Search for the cell housing the specified text and yield its [x, y] center coordinate. 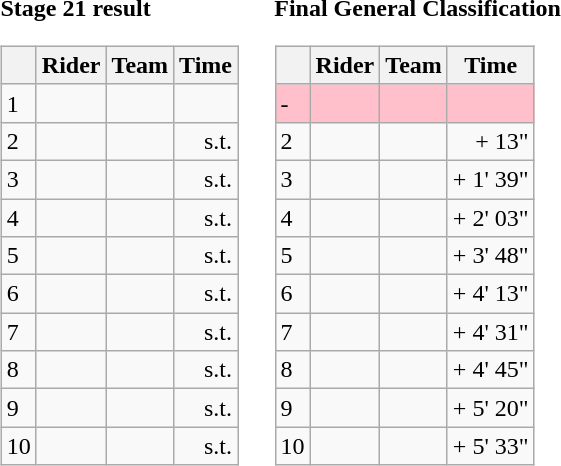
+ 4' 31" [490, 332]
+ 3' 48" [490, 256]
+ 5' 20" [490, 408]
1 [18, 103]
- [292, 103]
+ 4' 13" [490, 294]
+ 5' 33" [490, 446]
+ 2' 03" [490, 217]
+ 13" [490, 141]
+ 4' 45" [490, 370]
+ 1' 39" [490, 179]
